For the text-containing cell, return its midpoint in [x, y] coordinate format. 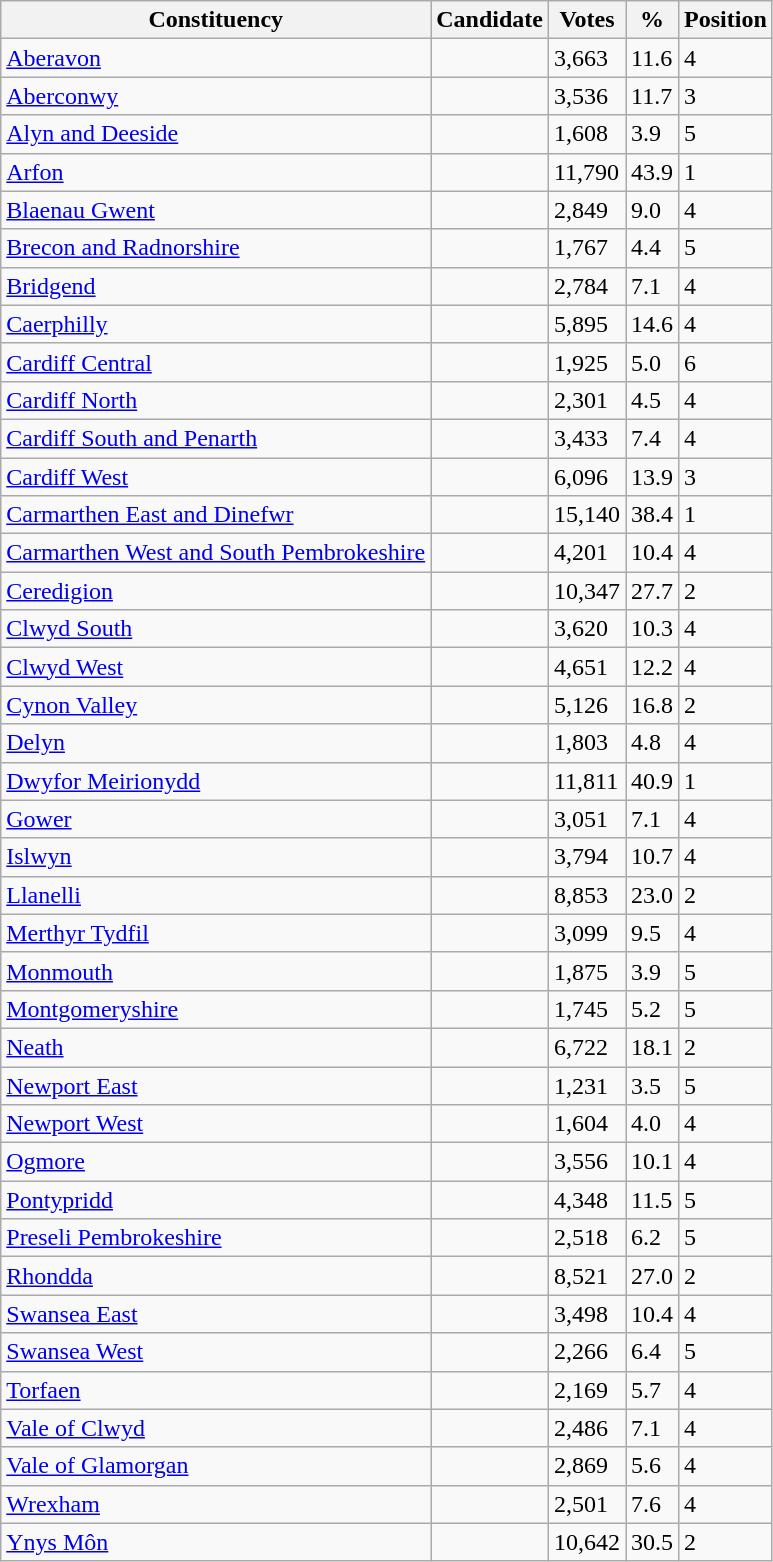
5,895 [586, 324]
5.2 [652, 1009]
5.7 [652, 1390]
4,651 [586, 667]
11.7 [652, 96]
Carmarthen West and South Pembrokeshire [216, 553]
3,663 [586, 58]
Cardiff South and Penarth [216, 438]
27.0 [652, 1276]
1,231 [586, 1085]
Islwyn [216, 857]
3,794 [586, 857]
Ynys Môn [216, 1542]
9.5 [652, 933]
4,348 [586, 1200]
Cardiff Central [216, 362]
Position [726, 20]
38.4 [652, 515]
Alyn and Deeside [216, 134]
11,811 [586, 781]
4.4 [652, 248]
3,433 [586, 438]
Arfon [216, 172]
% [652, 20]
10.1 [652, 1162]
Ogmore [216, 1162]
12.2 [652, 667]
Newport East [216, 1085]
10,347 [586, 591]
Dwyfor Meirionydd [216, 781]
Torfaen [216, 1390]
2,784 [586, 286]
3,498 [586, 1314]
7.4 [652, 438]
1,745 [586, 1009]
3,536 [586, 96]
Swansea West [216, 1352]
3,099 [586, 933]
5,126 [586, 705]
Votes [586, 20]
6,096 [586, 477]
40.9 [652, 781]
Vale of Glamorgan [216, 1466]
43.9 [652, 172]
Merthyr Tydfil [216, 933]
7.6 [652, 1504]
8,521 [586, 1276]
Vale of Clwyd [216, 1428]
Montgomeryshire [216, 1009]
Newport West [216, 1124]
18.1 [652, 1047]
Neath [216, 1047]
4.8 [652, 743]
Ceredigion [216, 591]
4.5 [652, 400]
5.6 [652, 1466]
2,266 [586, 1352]
11.6 [652, 58]
10,642 [586, 1542]
Clwyd South [216, 629]
1,803 [586, 743]
1,604 [586, 1124]
16.8 [652, 705]
Cardiff West [216, 477]
3,051 [586, 819]
2,501 [586, 1504]
3,556 [586, 1162]
8,853 [586, 895]
15,140 [586, 515]
6.4 [652, 1352]
2,486 [586, 1428]
Carmarthen East and Dinefwr [216, 515]
11,790 [586, 172]
14.6 [652, 324]
Constituency [216, 20]
4,201 [586, 553]
2,301 [586, 400]
2,518 [586, 1238]
Brecon and Radnorshire [216, 248]
27.7 [652, 591]
Llanelli [216, 895]
Bridgend [216, 286]
4.0 [652, 1124]
10.7 [652, 857]
6,722 [586, 1047]
Preseli Pembrokeshire [216, 1238]
Monmouth [216, 971]
5.0 [652, 362]
Clwyd West [216, 667]
Gower [216, 819]
Swansea East [216, 1314]
1,767 [586, 248]
Caerphilly [216, 324]
Delyn [216, 743]
6.2 [652, 1238]
2,849 [586, 210]
10.3 [652, 629]
13.9 [652, 477]
30.5 [652, 1542]
23.0 [652, 895]
3,620 [586, 629]
2,169 [586, 1390]
Pontypridd [216, 1200]
Cardiff North [216, 400]
1,875 [586, 971]
6 [726, 362]
Aberavon [216, 58]
Candidate [490, 20]
1,925 [586, 362]
Blaenau Gwent [216, 210]
Cynon Valley [216, 705]
1,608 [586, 134]
9.0 [652, 210]
11.5 [652, 1200]
2,869 [586, 1466]
Aberconwy [216, 96]
3.5 [652, 1085]
Wrexham [216, 1504]
Rhondda [216, 1276]
